Provide the [X, Y] coordinate of the cell's center where the given text is located.  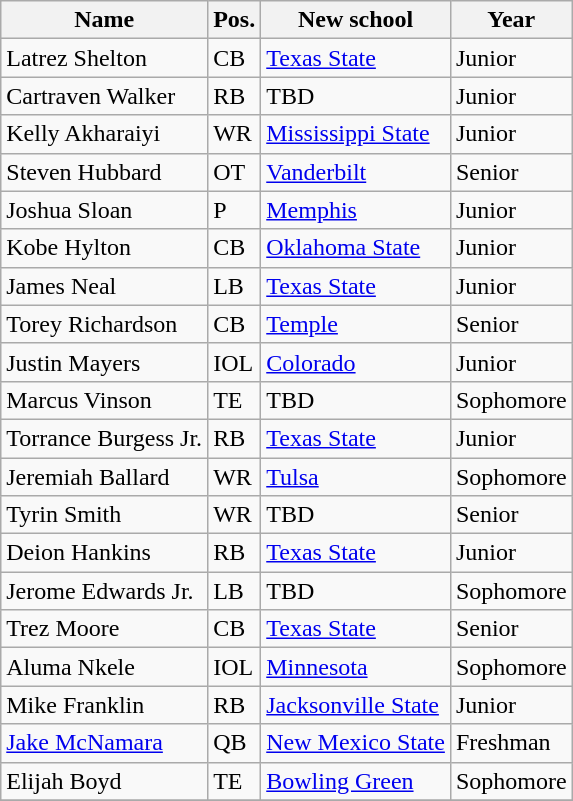
James Neal [104, 286]
Torrance Burgess Jr. [104, 438]
Bowling Green [356, 781]
Kobe Hylton [104, 248]
Aluma Nkele [104, 667]
Justin Mayers [104, 362]
New Mexico State [356, 743]
Oklahoma State [356, 248]
Jerome Edwards Jr. [104, 591]
Marcus Vinson [104, 400]
P [234, 210]
Elijah Boyd [104, 781]
Year [511, 20]
Freshman [511, 743]
Cartraven Walker [104, 96]
Tyrin Smith [104, 515]
Mike Franklin [104, 705]
Mississippi State [356, 134]
Torey Richardson [104, 324]
Joshua Sloan [104, 210]
Minnesota [356, 667]
Memphis [356, 210]
Deion Hankins [104, 553]
Tulsa [356, 477]
Latrez Shelton [104, 58]
Colorado [356, 362]
New school [356, 20]
Jake McNamara [104, 743]
OT [234, 172]
Steven Hubbard [104, 172]
QB [234, 743]
Kelly Akharaiyi [104, 134]
Jeremiah Ballard [104, 477]
Pos. [234, 20]
Jacksonville State [356, 705]
Trez Moore [104, 629]
Temple [356, 324]
Name [104, 20]
Vanderbilt [356, 172]
